Locate the cell with the specified text and output its (X, Y) center coordinate. 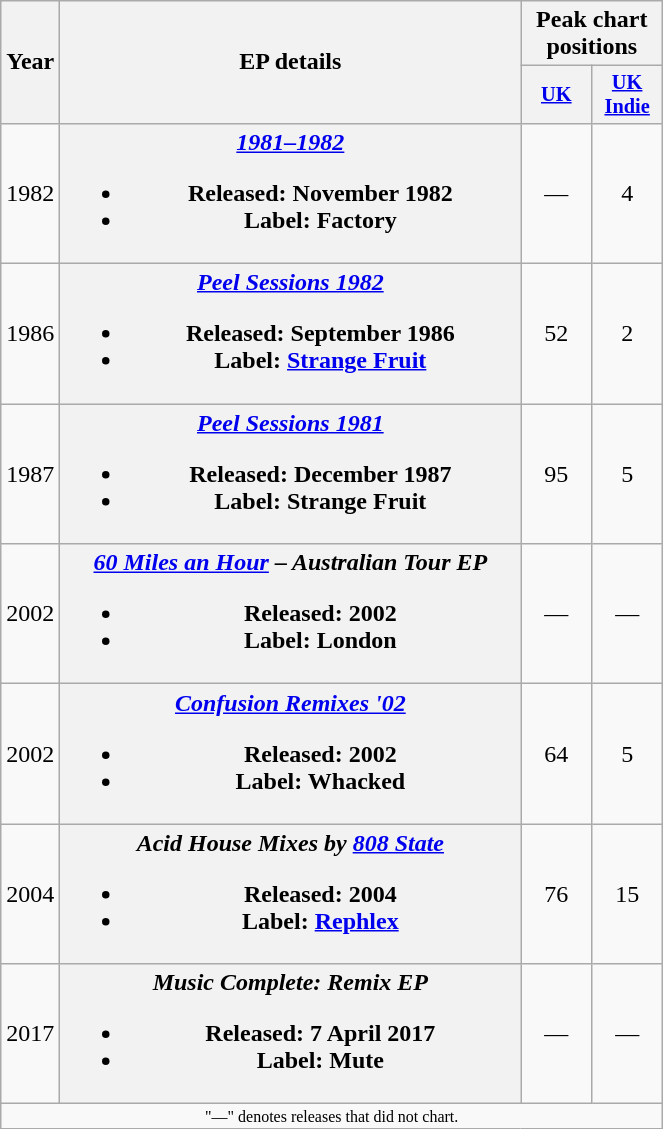
Peak chart positions (592, 34)
UK (556, 95)
Year (30, 62)
4 (628, 193)
76 (556, 894)
52 (556, 334)
64 (556, 754)
EP details (290, 62)
1986 (30, 334)
60 Miles an Hour – Australian Tour EPReleased: 2002Label: London (290, 614)
Peel Sessions 1982Released: September 1986Label: Strange Fruit (290, 334)
2004 (30, 894)
1981–1982Released: November 1982Label: Factory (290, 193)
1982 (30, 193)
"—" denotes releases that did not chart. (332, 1116)
Music Complete: Remix EPReleased: 7 April 2017Label: Mute (290, 1034)
Confusion Remixes '02Released: 2002Label: Whacked (290, 754)
95 (556, 474)
UK Indie (628, 95)
2017 (30, 1034)
15 (628, 894)
Acid House Mixes by 808 StateReleased: 2004Label: Rephlex (290, 894)
2 (628, 334)
1987 (30, 474)
Peel Sessions 1981Released: December 1987Label: Strange Fruit (290, 474)
